Pinpoint the cell where the given text exists, returning its [X, Y] midpoint coordinate. 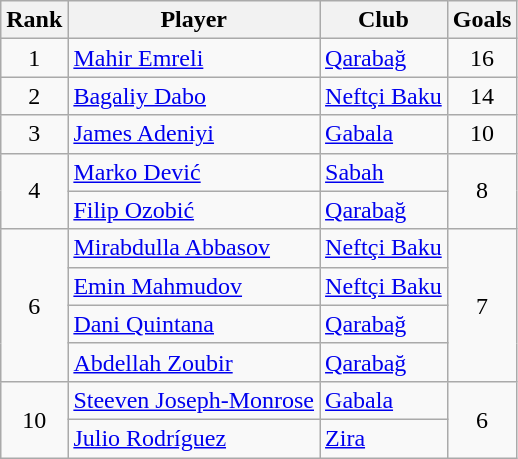
James Adeniyi [194, 134]
8 [482, 191]
Rank [34, 20]
Filip Ozobić [194, 210]
3 [34, 134]
Abdellah Zoubir [194, 362]
Bagaliy Dabo [194, 96]
Club [384, 20]
14 [482, 96]
Steeven Joseph-Monrose [194, 400]
Zira [384, 438]
Dani Quintana [194, 324]
4 [34, 191]
Player [194, 20]
7 [482, 305]
Goals [482, 20]
1 [34, 58]
2 [34, 96]
16 [482, 58]
Julio Rodríguez [194, 438]
Sabah [384, 172]
Mirabdulla Abbasov [194, 248]
Emin Mahmudov [194, 286]
Marko Dević [194, 172]
Mahir Emreli [194, 58]
